Capture the cell that displays the provided text and extract its [x, y] central coordinate. 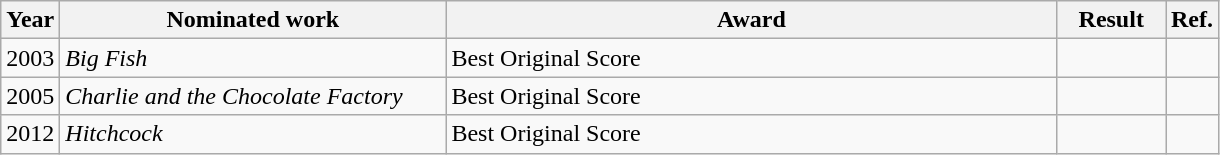
Nominated work [253, 20]
Year [30, 20]
2005 [30, 96]
2012 [30, 134]
Ref. [1192, 20]
Award [752, 20]
Result [1112, 20]
2003 [30, 58]
Big Fish [253, 58]
Hitchcock [253, 134]
Charlie and the Chocolate Factory [253, 96]
